Provide the [X, Y] coordinate of the cell's center where the given text is located.  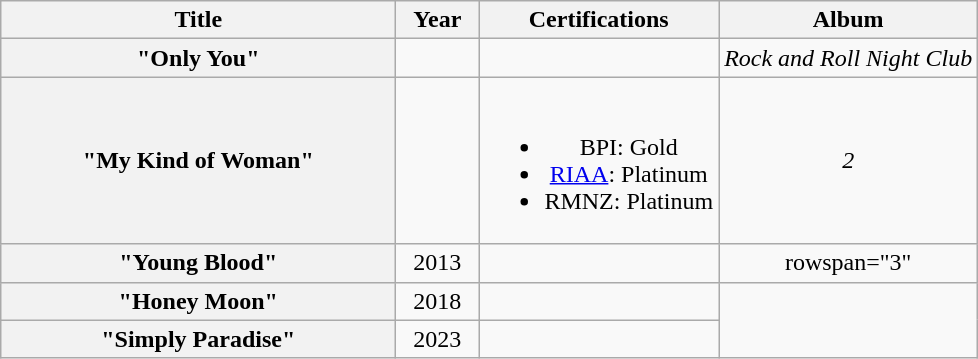
BPI: GoldRIAA: PlatinumRMNZ: Platinum [599, 160]
2013 [438, 263]
Album [848, 20]
Year [438, 20]
"Young Blood" [198, 263]
Rock and Roll Night Club [848, 58]
Certifications [599, 20]
2018 [438, 301]
"Honey Moon" [198, 301]
2 [848, 160]
Title [198, 20]
2023 [438, 339]
"Only You" [198, 58]
rowspan="3" [848, 263]
"My Kind of Woman" [198, 160]
"Simply Paradise" [198, 339]
